Detect which cell encompasses the target text, then output its (X, Y) center coordinate. 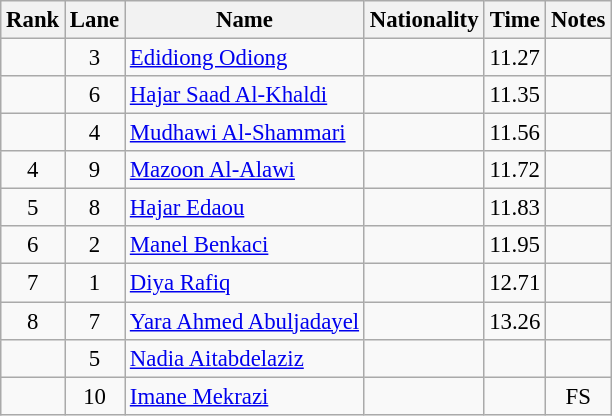
Name (245, 20)
11.35 (515, 95)
11.95 (515, 245)
Notes (578, 20)
1 (95, 283)
Hajar Edaou (245, 208)
Rank (33, 20)
13.26 (515, 321)
Edidiong Odiong (245, 58)
Manel Benkaci (245, 245)
11.72 (515, 170)
10 (95, 396)
FS (578, 396)
12.71 (515, 283)
Hajar Saad Al-Khaldi (245, 95)
Diya Rafiq (245, 283)
Mudhawi Al-Shammari (245, 133)
Nadia Aitabdelaziz (245, 358)
11.56 (515, 133)
Lane (95, 20)
9 (95, 170)
11.83 (515, 208)
3 (95, 58)
Imane Mekrazi (245, 396)
Mazoon Al-Alawi (245, 170)
Nationality (424, 20)
11.27 (515, 58)
2 (95, 245)
Time (515, 20)
Yara Ahmed Abuljadayel (245, 321)
